For the text-containing cell, return its midpoint in [X, Y] coordinate format. 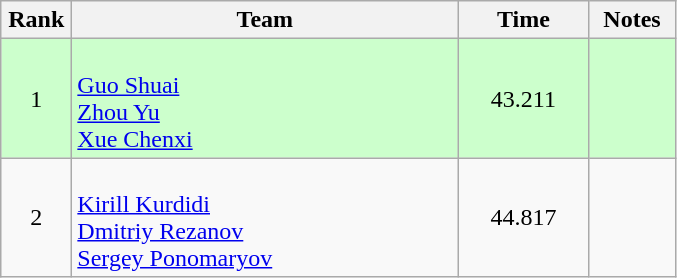
Notes [632, 20]
Team [265, 20]
44.817 [524, 218]
Kirill KurdidiDmitriy RezanovSergey Ponomaryov [265, 218]
1 [36, 98]
Time [524, 20]
2 [36, 218]
43.211 [524, 98]
Rank [36, 20]
Guo ShuaiZhou YuXue Chenxi [265, 98]
